From the cell containing the given text, extract its center point as (x, y) coordinate. 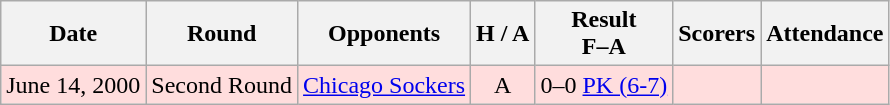
June 14, 2000 (74, 85)
A (503, 85)
Chicago Sockers (384, 85)
0–0 PK (6-7) (604, 85)
ResultF–A (604, 34)
Second Round (222, 85)
Attendance (825, 34)
Round (222, 34)
H / A (503, 34)
Scorers (717, 34)
Date (74, 34)
Opponents (384, 34)
